Pinpoint the cell where the given text exists, returning its [x, y] midpoint coordinate. 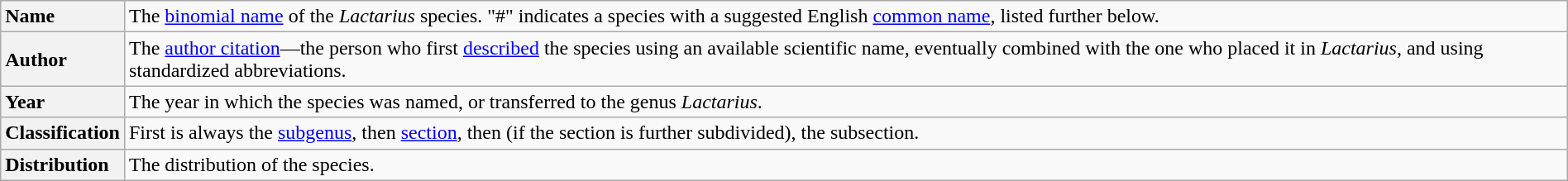
The distribution of the species. [845, 164]
The year in which the species was named, or transferred to the genus Lactarius. [845, 102]
Year [63, 102]
Name [63, 17]
First is always the subgenus, then section, then (if the section is further subdivided), the subsection. [845, 133]
Author [63, 60]
Classification [63, 133]
The binomial name of the Lactarius species. "#" indicates a species with a suggested English common name, listed further below. [845, 17]
Distribution [63, 164]
